Capture the cell that displays the provided text and extract its [X, Y] central coordinate. 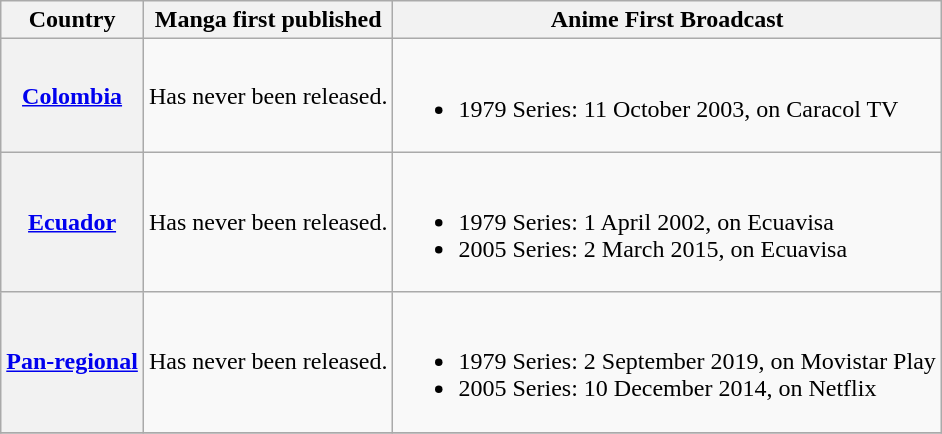
Manga first published [268, 20]
Country [72, 20]
1979 Series: 11 October 2003, on Caracol TV [667, 96]
1979 Series: 2 September 2019, on Movistar Play2005 Series: 10 December 2014, on Netflix [667, 362]
Ecuador [72, 222]
Pan-regional [72, 362]
1979 Series: 1 April 2002, on Ecuavisa2005 Series: 2 March 2015, on Ecuavisa [667, 222]
Anime First Broadcast [667, 20]
Colombia [72, 96]
